Determine the [X, Y] coordinate at the center of the cell enclosing the given text.  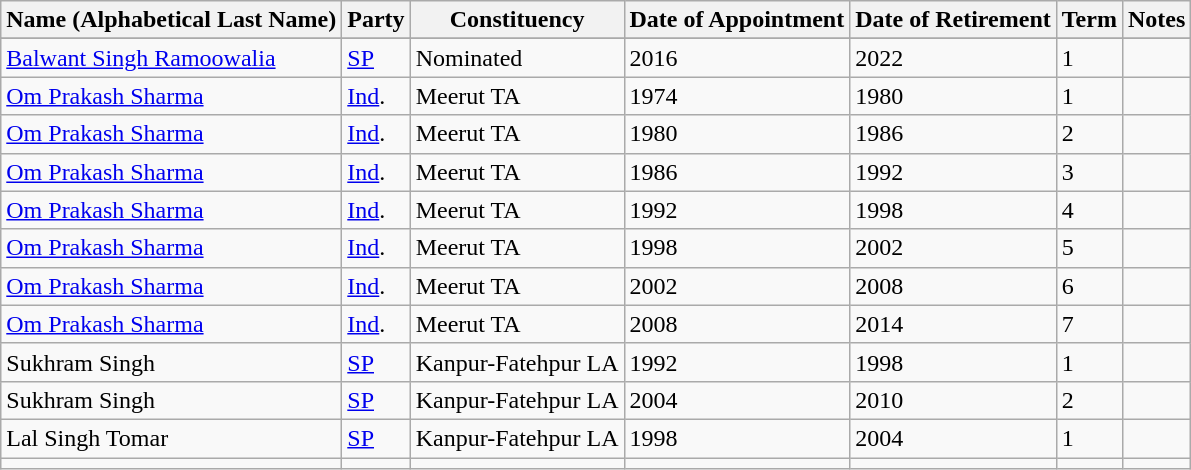
Date of Appointment [737, 20]
Constituency [517, 20]
Notes [1156, 20]
Name (Alphabetical Last Name) [172, 20]
2016 [737, 58]
3 [1089, 172]
7 [1089, 324]
1974 [737, 96]
Lal Singh Tomar [172, 438]
5 [1089, 248]
Balwant Singh Ramoowalia [172, 58]
6 [1089, 286]
Term [1089, 20]
2014 [954, 324]
2010 [954, 400]
2022 [954, 58]
Party [376, 20]
Date of Retirement [954, 20]
4 [1089, 210]
Nominated [517, 58]
